Search for the cell housing the specified text and yield its [X, Y] center coordinate. 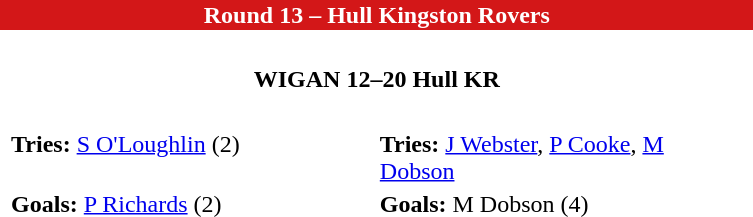
Round 13 – Hull Kingston Rovers [377, 15]
Tries: J Webster, P Cooke, M Dobson [561, 158]
WIGAN 12–20 Hull KR [376, 79]
Tries: S O'Loughlin (2) [193, 158]
